Extract the [x, y] coordinate from the center of the cell holding the provided text.  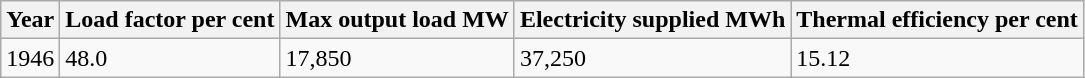
Thermal efficiency per cent [938, 20]
Load factor per cent [170, 20]
37,250 [652, 58]
Max output load MW [397, 20]
Electricity supplied MWh [652, 20]
17,850 [397, 58]
Year [30, 20]
15.12 [938, 58]
48.0 [170, 58]
1946 [30, 58]
